Locate the cell with the specified text and output its [x, y] center coordinate. 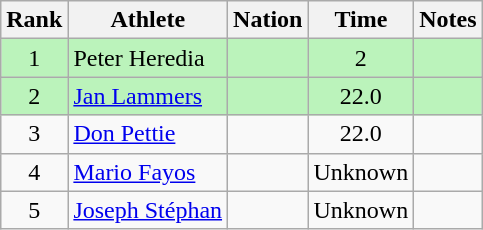
Notes [448, 20]
Mario Fayos [148, 172]
4 [34, 172]
Jan Lammers [148, 96]
1 [34, 58]
Joseph Stéphan [148, 210]
Peter Heredia [148, 58]
Nation [268, 20]
Rank [34, 20]
5 [34, 210]
Don Pettie [148, 134]
Athlete [148, 20]
3 [34, 134]
Time [361, 20]
